Return (x, y) of the center of cell containing provided text 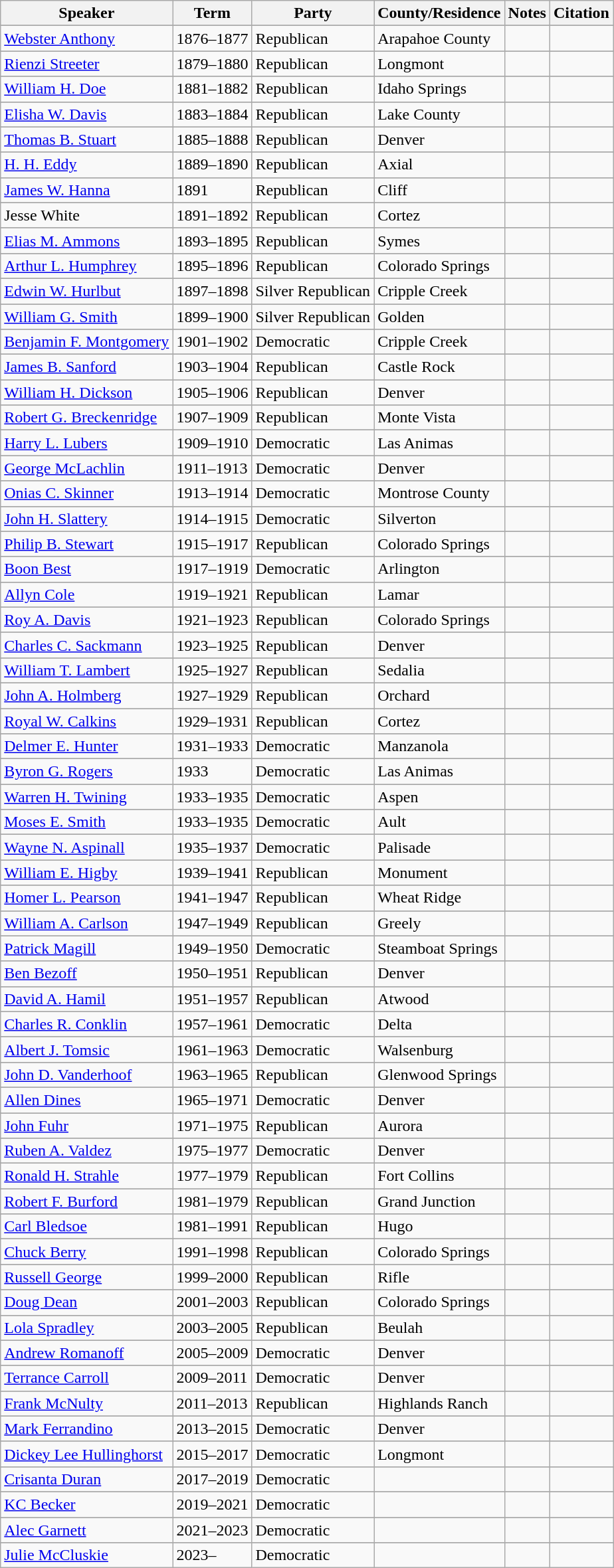
Arthur L. Humphrey (86, 266)
2017–2019 (213, 1479)
2015–2017 (213, 1454)
Rienzi Streeter (86, 64)
Boon Best (86, 569)
1947–1949 (213, 923)
Carl Bledsoe (86, 1227)
William A. Carlson (86, 923)
1905–1906 (213, 392)
1971–1975 (213, 1126)
Fort Collins (439, 1176)
Mark Ferrandino (86, 1429)
Lake County (439, 114)
1999–2000 (213, 1277)
1931–1933 (213, 746)
Edwin W. Hurlbut (86, 291)
1915–1917 (213, 544)
Wheat Ridge (439, 898)
1917–1919 (213, 569)
1939–1941 (213, 873)
Lola Spradley (86, 1328)
Andrew Romanoff (86, 1353)
Thomas B. Stuart (86, 139)
1891 (213, 190)
Ronald H. Strahle (86, 1176)
Julie McCluskie (86, 1555)
1901–1902 (213, 342)
KC Becker (86, 1504)
1919–1921 (213, 594)
Term (213, 13)
James B. Sanford (86, 367)
Manzanola (439, 746)
Terrance Carroll (86, 1378)
William H. Dickson (86, 392)
Castle Rock (439, 367)
Jesse White (86, 215)
Homer L. Pearson (86, 898)
2005–2009 (213, 1353)
1949–1950 (213, 948)
Chuck Berry (86, 1252)
1914–1915 (213, 519)
Glenwood Springs (439, 1075)
County/Residence (439, 13)
Montrose County (439, 493)
1965–1971 (213, 1100)
Charles R. Conklin (86, 1024)
1961–1963 (213, 1049)
Doug Dean (86, 1302)
Elias M. Ammons (86, 240)
Rifle (439, 1277)
1893–1895 (213, 240)
Citation (581, 13)
Axial (439, 165)
Cliff (439, 190)
Patrick Magill (86, 948)
1963–1965 (213, 1075)
Charles C. Sackmann (86, 645)
1885–1888 (213, 139)
1929–1931 (213, 721)
Royal W. Calkins (86, 721)
Golden (439, 317)
Speaker (86, 13)
Greely (439, 923)
1991–1998 (213, 1252)
Sedalia (439, 670)
1881–1882 (213, 89)
2001–2003 (213, 1302)
Atwood (439, 999)
Robert G. Breckenridge (86, 418)
Wayne N. Aspinall (86, 847)
Allen Dines (86, 1100)
1921–1923 (213, 620)
Ben Bezoff (86, 974)
Steamboat Springs (439, 948)
1913–1914 (213, 493)
2003–2005 (213, 1328)
Notes (527, 13)
1981–1991 (213, 1227)
Alec Garnett (86, 1529)
Hugo (439, 1227)
Monument (439, 873)
Moses E. Smith (86, 822)
1957–1961 (213, 1024)
Aspen (439, 797)
Arlington (439, 569)
Elisha W. Davis (86, 114)
1951–1957 (213, 999)
Arapahoe County (439, 39)
1876–1877 (213, 39)
Walsenburg (439, 1049)
2023– (213, 1555)
1897–1898 (213, 291)
George McLachlin (86, 468)
1883–1884 (213, 114)
1933 (213, 772)
Grand Junction (439, 1201)
John A. Holmberg (86, 695)
Lamar (439, 594)
1911–1913 (213, 468)
Delta (439, 1024)
1907–1909 (213, 418)
James W. Hanna (86, 190)
2009–2011 (213, 1378)
Philip B. Stewart (86, 544)
1903–1904 (213, 367)
1895–1896 (213, 266)
Albert J. Tomsic (86, 1049)
1977–1979 (213, 1176)
1891–1892 (213, 215)
Symes (439, 240)
1909–1910 (213, 443)
William H. Doe (86, 89)
Crisanta Duran (86, 1479)
Warren H. Twining (86, 797)
Allyn Cole (86, 594)
1879–1880 (213, 64)
1927–1929 (213, 695)
1935–1937 (213, 847)
1925–1927 (213, 670)
Aurora (439, 1126)
Silverton (439, 519)
H. H. Eddy (86, 165)
1950–1951 (213, 974)
1975–1977 (213, 1151)
Palisade (439, 847)
John D. Vanderhoof (86, 1075)
Orchard (439, 695)
1941–1947 (213, 898)
2013–2015 (213, 1429)
William E. Higby (86, 873)
Russell George (86, 1277)
2011–2013 (213, 1403)
Benjamin F. Montgomery (86, 342)
2021–2023 (213, 1529)
1889–1890 (213, 165)
Byron G. Rogers (86, 772)
William T. Lambert (86, 670)
Frank McNulty (86, 1403)
Delmer E. Hunter (86, 746)
Harry L. Lubers (86, 443)
Party (313, 13)
Robert F. Burford (86, 1201)
Ault (439, 822)
Dickey Lee Hullinghorst (86, 1454)
Monte Vista (439, 418)
Webster Anthony (86, 39)
1923–1925 (213, 645)
Idaho Springs (439, 89)
John Fuhr (86, 1126)
Onias C. Skinner (86, 493)
John H. Slattery (86, 519)
1981–1979 (213, 1201)
Roy A. Davis (86, 620)
1899–1900 (213, 317)
William G. Smith (86, 317)
Highlands Ranch (439, 1403)
Beulah (439, 1328)
Ruben A. Valdez (86, 1151)
2019–2021 (213, 1504)
David A. Hamil (86, 999)
